Pinpoint the cell where the given text exists, returning its [x, y] midpoint coordinate. 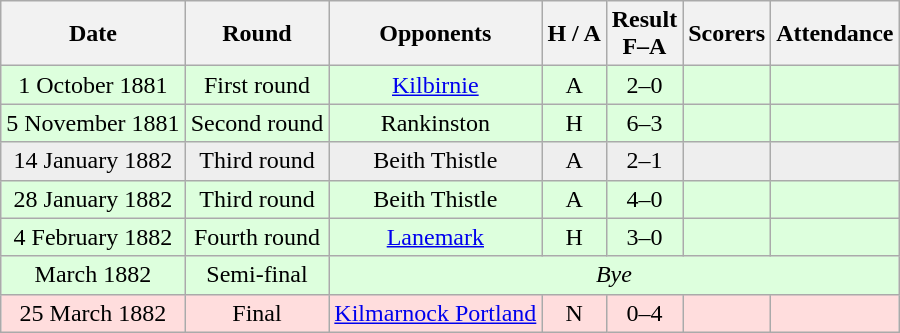
0–4 [644, 313]
Fourth round [257, 237]
14 January 1882 [93, 161]
1 October 1881 [93, 85]
25 March 1882 [93, 313]
First round [257, 85]
March 1882 [93, 275]
Semi-final [257, 275]
Second round [257, 123]
Lanemark [436, 237]
28 January 1882 [93, 199]
4 February 1882 [93, 237]
Round [257, 34]
2–0 [644, 85]
Opponents [436, 34]
ResultF–A [644, 34]
Attendance [835, 34]
4–0 [644, 199]
Final [257, 313]
Rankinston [436, 123]
Kilbirnie [436, 85]
2–1 [644, 161]
3–0 [644, 237]
6–3 [644, 123]
Scorers [727, 34]
H / A [574, 34]
Bye [614, 275]
N [574, 313]
Kilmarnock Portland [436, 313]
Date [93, 34]
5 November 1881 [93, 123]
